Output the (x, y) coordinate of the center of the cell containing the given text.  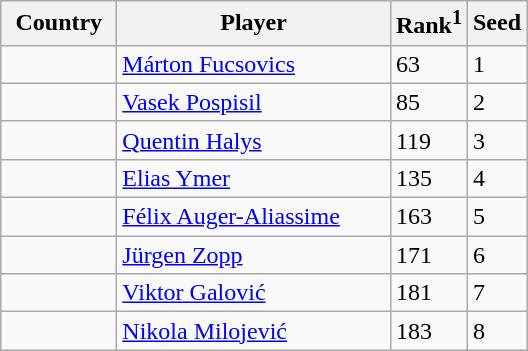
Country (59, 24)
Jürgen Zopp (254, 255)
183 (428, 331)
Viktor Galović (254, 293)
Player (254, 24)
Vasek Pospisil (254, 102)
Elias Ymer (254, 178)
Nikola Milojević (254, 331)
Quentin Halys (254, 140)
6 (496, 255)
4 (496, 178)
63 (428, 64)
8 (496, 331)
171 (428, 255)
5 (496, 217)
Márton Fucsovics (254, 64)
1 (496, 64)
3 (496, 140)
Seed (496, 24)
Félix Auger-Aliassime (254, 217)
2 (496, 102)
85 (428, 102)
Rank1 (428, 24)
119 (428, 140)
135 (428, 178)
7 (496, 293)
163 (428, 217)
181 (428, 293)
